Detect which cell encompasses the target text, then output its [X, Y] center coordinate. 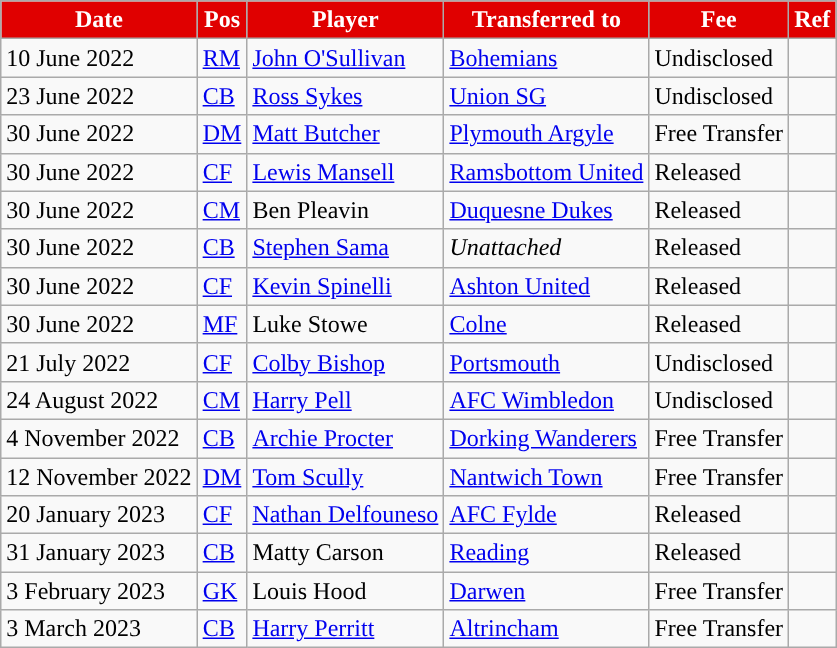
Fee [719, 20]
Nathan Delfouneso [346, 515]
Dorking Wanderers [546, 438]
Stephen Sama [346, 248]
Altrincham [546, 629]
21 July 2022 [99, 362]
Date [99, 20]
John O'Sullivan [346, 58]
Harry Perritt [346, 629]
AFC Fylde [546, 515]
Darwen [546, 591]
10 June 2022 [99, 58]
Player [346, 20]
Tom Scully [346, 477]
Ref [812, 20]
Ben Pleavin [346, 210]
Pos [222, 20]
Reading [546, 553]
24 August 2022 [99, 400]
Luke Stowe [346, 324]
12 November 2022 [99, 477]
Unattached [546, 248]
AFC Wimbledon [546, 400]
Plymouth Argyle [546, 134]
3 February 2023 [99, 591]
Kevin Spinelli [346, 286]
Bohemians [546, 58]
GK [222, 591]
23 June 2022 [99, 96]
Nantwich Town [546, 477]
20 January 2023 [99, 515]
Portsmouth [546, 362]
Duquesne Dukes [546, 210]
Colby Bishop [346, 362]
Matt Butcher [346, 134]
Matty Carson [346, 553]
Colne [546, 324]
3 March 2023 [99, 629]
Union SG [546, 96]
Harry Pell [346, 400]
Transferred to [546, 20]
Lewis Mansell [346, 172]
Archie Procter [346, 438]
MF [222, 324]
31 January 2023 [99, 553]
Ramsbottom United [546, 172]
RM [222, 58]
Louis Hood [346, 591]
Ashton United [546, 286]
4 November 2022 [99, 438]
Ross Sykes [346, 96]
